Detect which cell encompasses the target text, then output its [x, y] center coordinate. 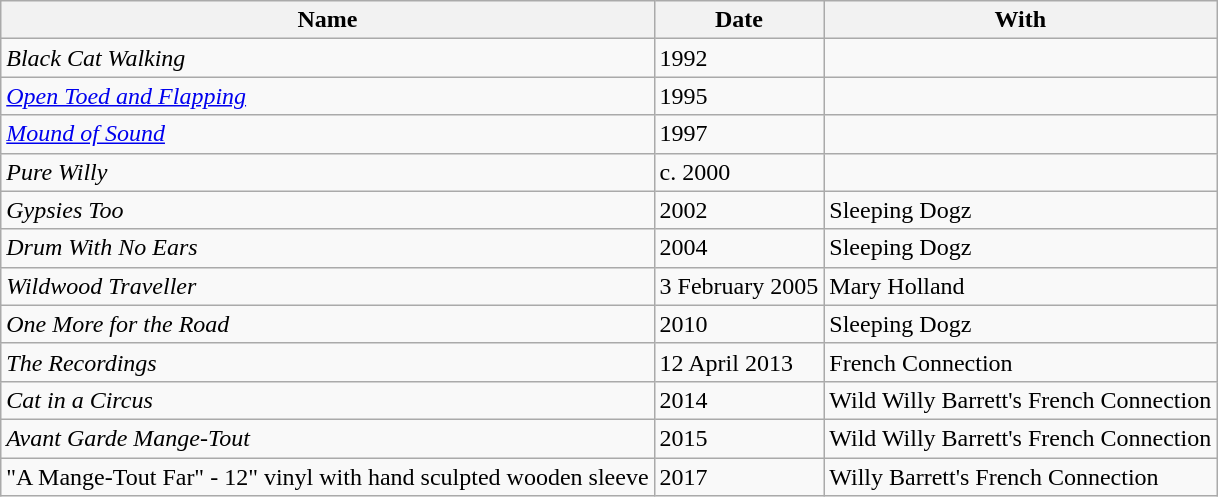
2015 [739, 438]
One More for the Road [328, 324]
Wildwood Traveller [328, 286]
3 February 2005 [739, 286]
Black Cat Walking [328, 58]
12 April 2013 [739, 362]
French Connection [1020, 362]
Open Toed and Flapping [328, 96]
1992 [739, 58]
1995 [739, 96]
2010 [739, 324]
Willy Barrett's French Connection [1020, 477]
Drum With No Ears [328, 248]
Avant Garde Mange-Tout [328, 438]
c. 2000 [739, 172]
Date [739, 20]
2002 [739, 210]
2004 [739, 248]
"A Mange-Tout Far" - 12" vinyl with hand sculpted wooden sleeve [328, 477]
1997 [739, 134]
With [1020, 20]
Mary Holland [1020, 286]
2017 [739, 477]
Pure Willy [328, 172]
2014 [739, 400]
Name [328, 20]
Gypsies Too [328, 210]
The Recordings [328, 362]
Mound of Sound [328, 134]
Cat in a Circus [328, 400]
